Detect which cell encompasses the target text, then output its [x, y] center coordinate. 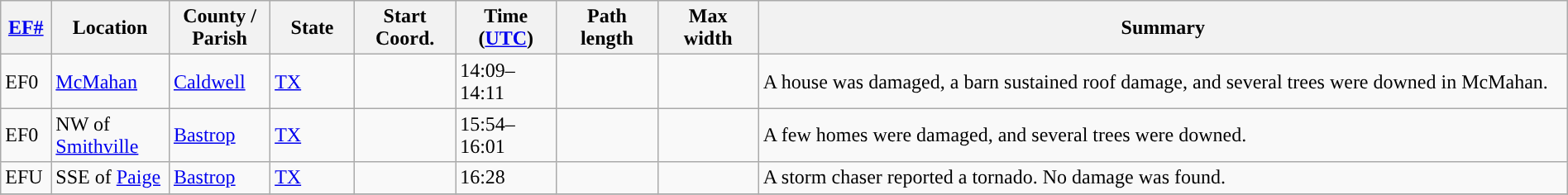
A house was damaged, a barn sustained roof damage, and several trees were downed in McMahan. [1163, 81]
16:28 [506, 178]
14:09–14:11 [506, 81]
Path length [607, 28]
Start Coord. [404, 28]
McMahan [111, 81]
Caldwell [219, 81]
Summary [1163, 28]
Max width [708, 28]
Location [111, 28]
County / Parish [219, 28]
NW of Smithville [111, 136]
EFU [26, 178]
A few homes were damaged, and several trees were downed. [1163, 136]
Time (UTC) [506, 28]
A storm chaser reported a tornado. No damage was found. [1163, 178]
SSE of Paige [111, 178]
State [313, 28]
15:54–16:01 [506, 136]
EF# [26, 28]
